Return [x, y] of the center of cell containing provided text 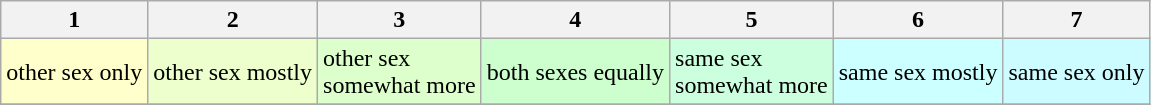
other sex mostly [233, 72]
2 [233, 20]
5 [752, 20]
3 [400, 20]
7 [1076, 20]
6 [918, 20]
1 [74, 20]
other sex only [74, 72]
4 [575, 20]
same sex only [1076, 72]
same sexsomewhat more [752, 72]
both sexes equally [575, 72]
same sex mostly [918, 72]
other sexsomewhat more [400, 72]
